Provide the (X, Y) coordinate of the cell's center where the given text is located.  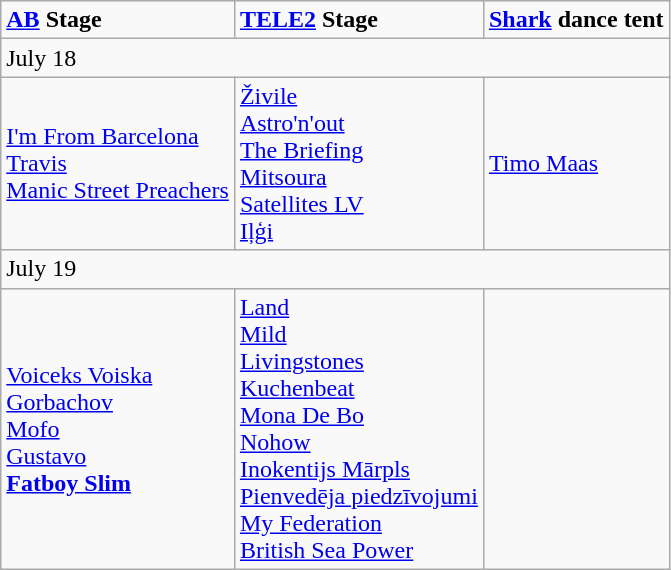
Živile Astro'n'out The Briefing Mitsoura Satellites LV Iļģi (358, 164)
I'm From Barcelona Travis Manic Street Preachers (118, 164)
Timo Maas (576, 164)
Voiceks Voiska Gorbachov Mofo Gustavo Fatboy Slim (118, 428)
Shark dance tent (576, 20)
Land Mild Livingstones Kuchenbeat Mona De Bo Nohow Inokentijs Mārpls Pienvedēja piedzīvojumi My Federation British Sea Power (358, 428)
AB Stage (118, 20)
July 18 (335, 58)
July 19 (335, 269)
TELE2 Stage (358, 20)
